Return [x, y] of the center of cell containing provided text 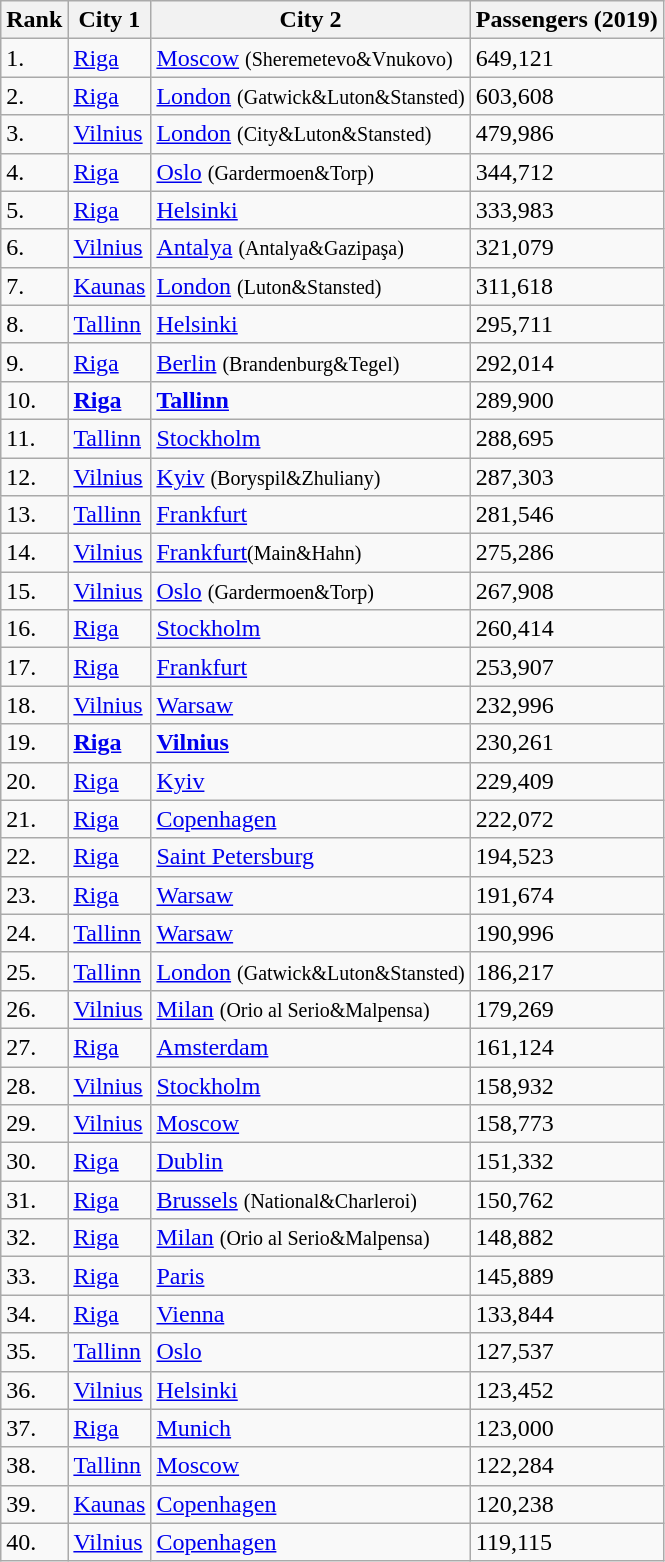
150,762 [566, 1200]
Antalya (Antalya&Gazipaşa) [310, 248]
191,674 [566, 895]
190,996 [566, 933]
35. [34, 1352]
8. [34, 324]
14. [34, 553]
19. [34, 743]
288,695 [566, 438]
161,124 [566, 1047]
33. [34, 1276]
119,115 [566, 1542]
479,986 [566, 134]
230,261 [566, 743]
Amsterdam [310, 1047]
1. [34, 58]
6. [34, 248]
12. [34, 477]
145,889 [566, 1276]
Saint Petersburg [310, 857]
18. [34, 705]
25. [34, 971]
321,079 [566, 248]
39. [34, 1504]
Moscow (Sheremetevo&Vnukovo) [310, 58]
123,000 [566, 1428]
194,523 [566, 857]
7. [34, 286]
295,711 [566, 324]
229,409 [566, 781]
Paris [310, 1276]
311,618 [566, 286]
148,882 [566, 1238]
603,608 [566, 96]
275,286 [566, 553]
37. [34, 1428]
158,932 [566, 1085]
24. [34, 933]
London (Luton&Stansted) [310, 286]
Vienna [310, 1314]
28. [34, 1085]
29. [34, 1124]
London (City&Luton&Stansted) [310, 134]
21. [34, 819]
333,983 [566, 210]
120,238 [566, 1504]
16. [34, 629]
34. [34, 1314]
2. [34, 96]
38. [34, 1466]
3. [34, 134]
232,996 [566, 705]
253,907 [566, 667]
32. [34, 1238]
Frankfurt(Main&Hahn) [310, 553]
122,284 [566, 1466]
Passengers (2019) [566, 20]
158,773 [566, 1124]
281,546 [566, 515]
36. [34, 1390]
Munich [310, 1428]
40. [34, 1542]
Brussels (National&Charleroi) [310, 1200]
20. [34, 781]
11. [34, 438]
222,072 [566, 819]
5. [34, 210]
Rank [34, 20]
267,908 [566, 591]
13. [34, 515]
23. [34, 895]
289,900 [566, 400]
133,844 [566, 1314]
4. [34, 172]
9. [34, 362]
22. [34, 857]
26. [34, 1009]
City 2 [310, 20]
260,414 [566, 629]
Berlin (Brandenburg&Tegel) [310, 362]
649,121 [566, 58]
15. [34, 591]
151,332 [566, 1162]
344,712 [566, 172]
City 1 [110, 20]
Oslo [310, 1352]
17. [34, 667]
Kyiv [310, 781]
123,452 [566, 1390]
186,217 [566, 971]
Kyiv (Boryspil&Zhuliany) [310, 477]
287,303 [566, 477]
30. [34, 1162]
179,269 [566, 1009]
10. [34, 400]
31. [34, 1200]
292,014 [566, 362]
Dublin [310, 1162]
127,537 [566, 1352]
27. [34, 1047]
